Capture the cell that displays the provided text and extract its (x, y) central coordinate. 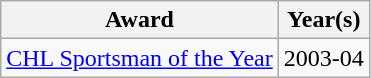
2003-04 (324, 58)
Year(s) (324, 20)
CHL Sportsman of the Year (140, 58)
Award (140, 20)
